Return (x, y) of the center of cell containing provided text 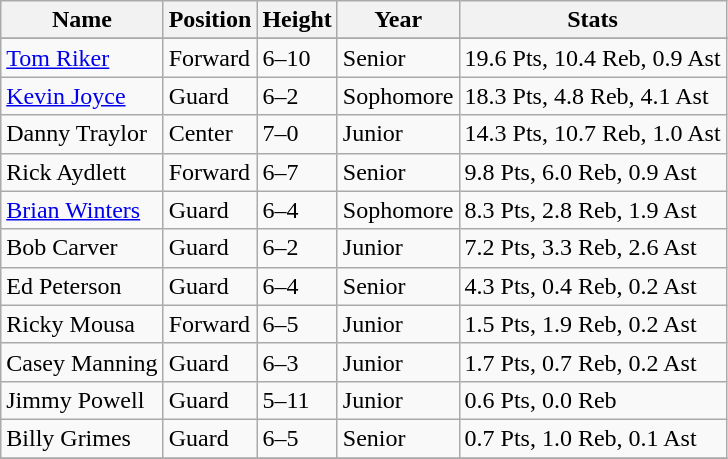
Danny Traylor (82, 134)
6–10 (297, 58)
9.8 Pts, 6.0 Reb, 0.9 Ast (592, 172)
1.7 Pts, 0.7 Reb, 0.2 Ast (592, 362)
14.3 Pts, 10.7 Reb, 1.0 Ast (592, 134)
Casey Manning (82, 362)
1.5 Pts, 1.9 Reb, 0.2 Ast (592, 324)
6–3 (297, 362)
Stats (592, 20)
18.3 Pts, 4.8 Reb, 4.1 Ast (592, 96)
Name (82, 20)
Bob Carver (82, 248)
4.3 Pts, 0.4 Reb, 0.2 Ast (592, 286)
Rick Aydlett (82, 172)
19.6 Pts, 10.4 Reb, 0.9 Ast (592, 58)
Brian Winters (82, 210)
Ricky Mousa (82, 324)
Ed Peterson (82, 286)
7.2 Pts, 3.3 Reb, 2.6 Ast (592, 248)
7–0 (297, 134)
Year (398, 20)
0.7 Pts, 1.0 Reb, 0.1 Ast (592, 438)
5–11 (297, 400)
Kevin Joyce (82, 96)
Tom Riker (82, 58)
6–7 (297, 172)
Position (210, 20)
8.3 Pts, 2.8 Reb, 1.9 Ast (592, 210)
Height (297, 20)
Center (210, 134)
0.6 Pts, 0.0 Reb (592, 400)
Billy Grimes (82, 438)
Jimmy Powell (82, 400)
